Determine the [X, Y] coordinate at the center of the cell enclosing the given text.  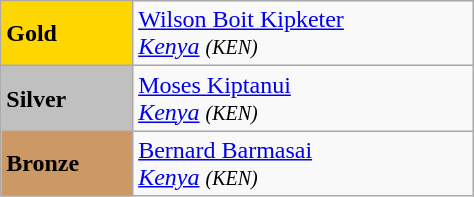
Bronze [67, 164]
Bernard BarmasaiKenya (KEN) [304, 164]
Gold [67, 34]
Silver [67, 98]
Wilson Boit KipketerKenya (KEN) [304, 34]
Moses KiptanuiKenya (KEN) [304, 98]
